Find where the given text appears and provide that cell's center as (X, Y) coordinate. 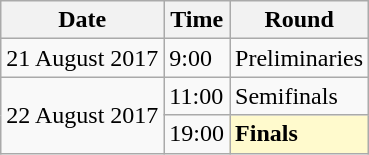
21 August 2017 (82, 58)
Round (300, 20)
Time (197, 20)
11:00 (197, 96)
Date (82, 20)
9:00 (197, 58)
Preliminaries (300, 58)
22 August 2017 (82, 115)
Finals (300, 134)
Semifinals (300, 96)
19:00 (197, 134)
